From the cell containing the given text, extract its center point as [x, y] coordinate. 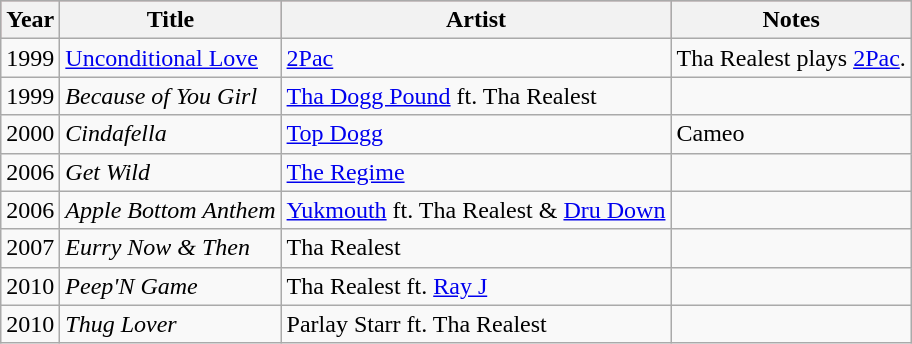
Get Wild [170, 172]
Tha Dogg Pound ft. Tha Realest [476, 96]
Thug Lover [170, 324]
Artist [476, 20]
Cameo [791, 134]
Yukmouth ft. Tha Realest & Dru Down [476, 210]
The Regime [476, 172]
Tha Realest ft. Ray J [476, 286]
2Pac [476, 58]
Unconditional Love [170, 58]
Notes [791, 20]
Eurry Now & Then [170, 248]
Peep'N Game [170, 286]
Tha Realest [476, 248]
2000 [30, 134]
Because of You Girl [170, 96]
2007 [30, 248]
Top Dogg [476, 134]
Tha Realest plays 2Pac. [791, 58]
Parlay Starr ft. Tha Realest [476, 324]
Title [170, 20]
Apple Bottom Anthem [170, 210]
Year [30, 20]
Cindafella [170, 134]
